Capture the cell that displays the provided text and extract its [X, Y] central coordinate. 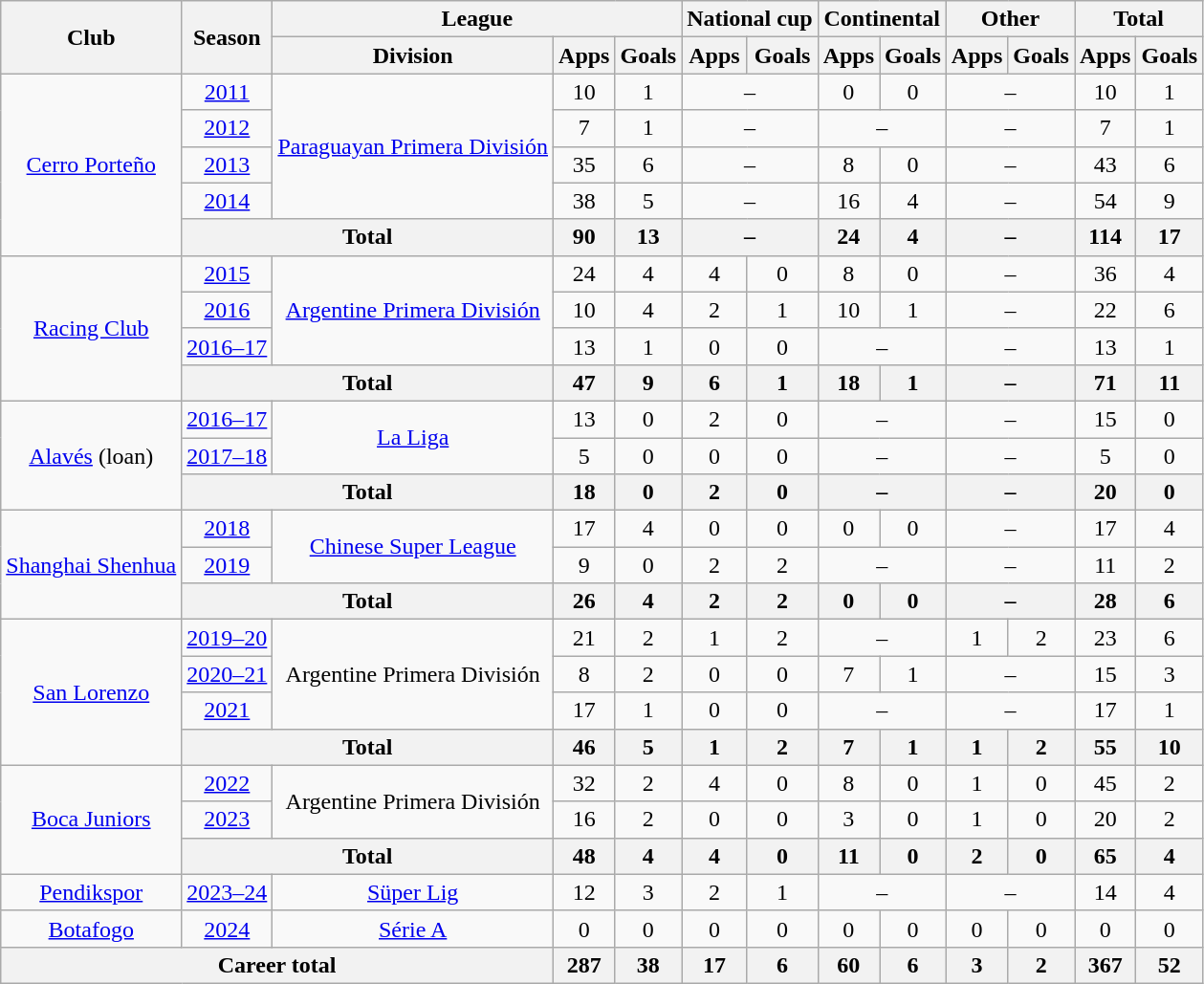
Other [1010, 19]
Shanghai Shenhua [92, 565]
Racing Club [92, 328]
Boca Juniors [92, 820]
287 [584, 965]
35 [584, 164]
32 [584, 783]
2019 [228, 565]
Pendikspor [92, 892]
2021 [228, 711]
12 [584, 892]
71 [1105, 383]
Série A [413, 929]
National cup [750, 19]
2018 [228, 529]
Season [228, 37]
Division [413, 55]
14 [1105, 892]
65 [1105, 856]
60 [848, 965]
2020–21 [228, 674]
La Liga [413, 437]
47 [584, 383]
Cerro Porteño [92, 164]
46 [584, 747]
Chinese Super League [413, 547]
Club [92, 37]
2022 [228, 783]
22 [1105, 310]
2023 [228, 820]
48 [584, 856]
90 [584, 237]
2016 [228, 310]
2017–18 [228, 456]
2014 [228, 201]
2013 [228, 164]
36 [1105, 273]
League [477, 19]
Career total [277, 965]
2011 [228, 92]
43 [1105, 164]
2015 [228, 273]
55 [1105, 747]
54 [1105, 201]
2023–24 [228, 892]
2019–20 [228, 638]
Continental [882, 19]
2012 [228, 128]
367 [1105, 965]
21 [584, 638]
45 [1105, 783]
Süper Lig [413, 892]
114 [1105, 237]
2024 [228, 929]
28 [1105, 601]
26 [584, 601]
23 [1105, 638]
Paraguayan Primera División [413, 146]
Botafogo [92, 929]
Alavés (loan) [92, 455]
52 [1170, 965]
San Lorenzo [92, 692]
